Find where the given text appears and provide that cell's center as (x, y) coordinate. 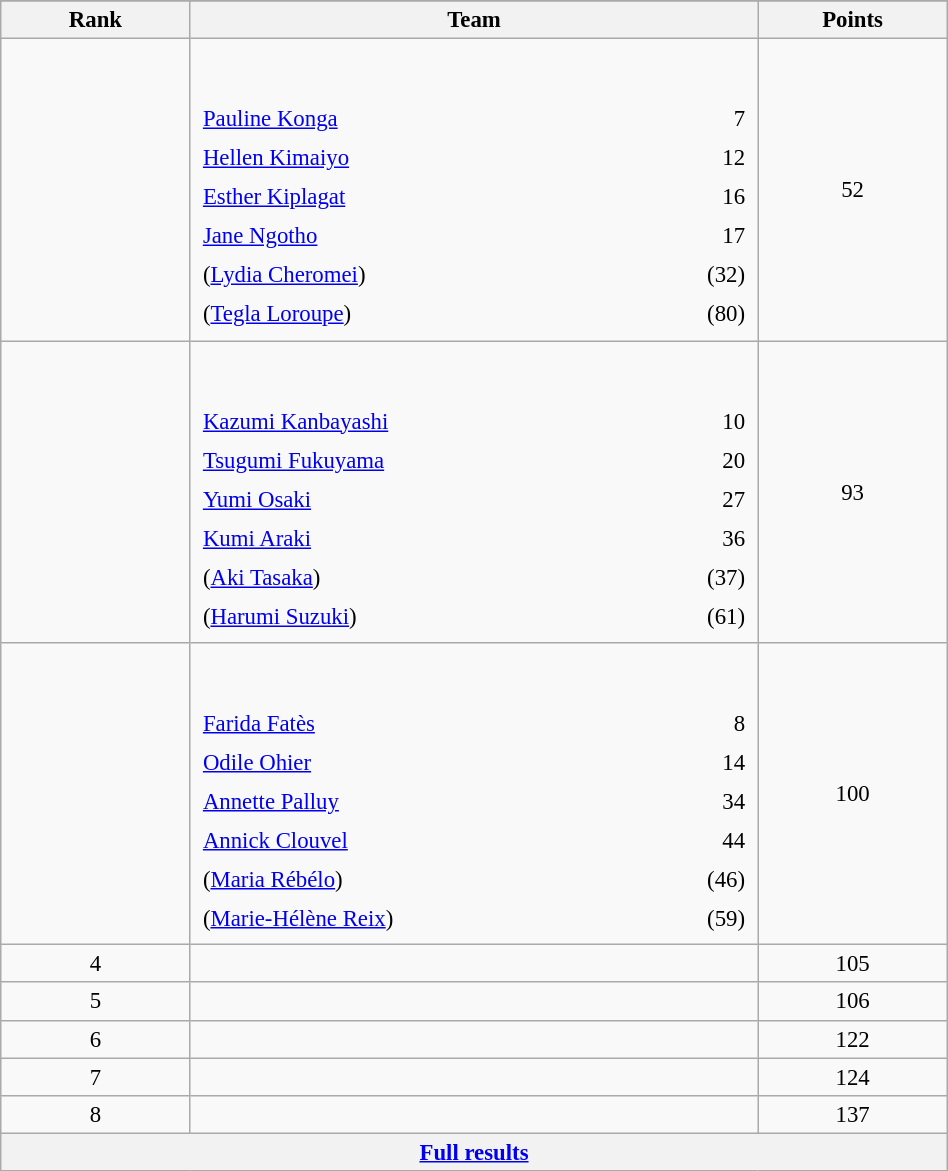
(61) (696, 616)
Jane Ngotho (413, 236)
124 (852, 1077)
Farida Fatès 8 Odile Ohier 14 Annette Palluy 34 Annick Clouvel 44 (Maria Rébélo) (46) (Marie-Hélène Reix) (59) (474, 794)
Full results (474, 1152)
20 (696, 460)
6 (96, 1039)
Pauline Konga 7 Hellen Kimaiyo 12 Esther Kiplagat 16 Jane Ngotho 17 (Lydia Cheromei) (32) (Tegla Loroupe) (80) (474, 190)
Team (474, 20)
12 (691, 158)
16 (691, 197)
137 (852, 1114)
Yumi Osaki (418, 499)
Farida Fatès (420, 723)
Kazumi Kanbayashi (418, 421)
5 (96, 1002)
Pauline Konga (413, 119)
52 (852, 190)
(46) (698, 880)
Kazumi Kanbayashi 10 Tsugumi Fukuyama 20 Yumi Osaki 27 Kumi Araki 36 (Aki Tasaka) (37) (Harumi Suzuki) (61) (474, 492)
34 (698, 801)
122 (852, 1039)
Odile Ohier (420, 762)
10 (696, 421)
(Aki Tasaka) (418, 577)
105 (852, 964)
93 (852, 492)
(Lydia Cheromei) (413, 275)
Annick Clouvel (420, 840)
Tsugumi Fukuyama (418, 460)
36 (696, 538)
106 (852, 1002)
(Maria Rébélo) (420, 880)
(80) (691, 314)
(59) (698, 919)
44 (698, 840)
(Harumi Suzuki) (418, 616)
Hellen Kimaiyo (413, 158)
4 (96, 964)
Rank (96, 20)
14 (698, 762)
(Tegla Loroupe) (413, 314)
Kumi Araki (418, 538)
(32) (691, 275)
Points (852, 20)
Annette Palluy (420, 801)
100 (852, 794)
(37) (696, 577)
27 (696, 499)
(Marie-Hélène Reix) (420, 919)
17 (691, 236)
Esther Kiplagat (413, 197)
